From the cell containing the given text, extract its center point as [X, Y] coordinate. 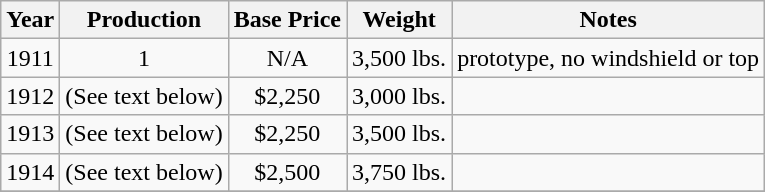
3,750 lbs. [400, 172]
Weight [400, 20]
Year [30, 20]
Production [144, 20]
1912 [30, 96]
prototype, no windshield or top [608, 58]
N/A [287, 58]
$2,500 [287, 172]
3,000 lbs. [400, 96]
1 [144, 58]
1911 [30, 58]
Base Price [287, 20]
Notes [608, 20]
1914 [30, 172]
1913 [30, 134]
